Capture the cell that displays the provided text and extract its (X, Y) central coordinate. 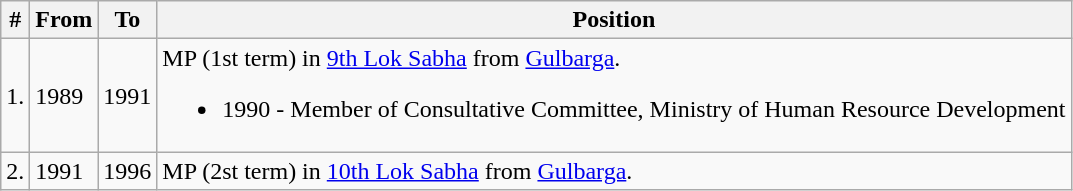
Position (614, 20)
To (128, 20)
2. (16, 171)
From (64, 20)
MP (1st term) in 9th Lok Sabha from Gulbarga.1990 - Member of Consultative Committee, Ministry of Human Resource Development (614, 96)
MP (2st term) in 10th Lok Sabha from Gulbarga. (614, 171)
1989 (64, 96)
# (16, 20)
1. (16, 96)
1996 (128, 171)
